Capture the cell that displays the provided text and extract its (X, Y) central coordinate. 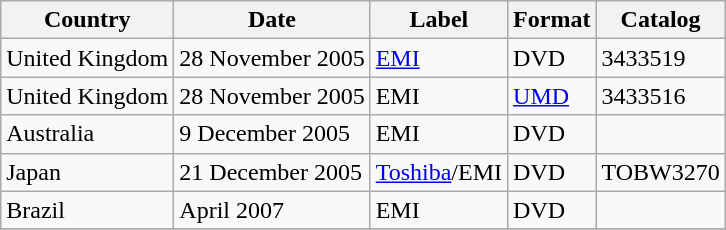
Label (438, 20)
April 2007 (272, 210)
UMD (552, 96)
9 December 2005 (272, 134)
Brazil (88, 210)
Date (272, 20)
Japan (88, 172)
Toshiba/EMI (438, 172)
Australia (88, 134)
Format (552, 20)
Country (88, 20)
3433516 (660, 96)
Catalog (660, 20)
21 December 2005 (272, 172)
TOBW3270 (660, 172)
3433519 (660, 58)
